For the text-containing cell, return its midpoint in (x, y) coordinate format. 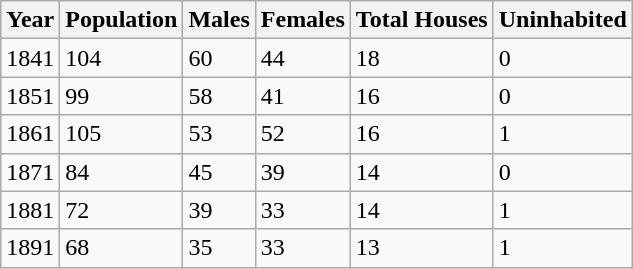
99 (122, 96)
104 (122, 58)
72 (122, 210)
35 (219, 248)
84 (122, 172)
1891 (30, 248)
Males (219, 20)
Females (302, 20)
41 (302, 96)
Total Houses (422, 20)
68 (122, 248)
18 (422, 58)
1861 (30, 134)
105 (122, 134)
1841 (30, 58)
60 (219, 58)
52 (302, 134)
1851 (30, 96)
13 (422, 248)
1871 (30, 172)
58 (219, 96)
Population (122, 20)
44 (302, 58)
Uninhabited (562, 20)
53 (219, 134)
45 (219, 172)
Year (30, 20)
1881 (30, 210)
